Provide the [X, Y] coordinate of the cell's center where the given text is located.  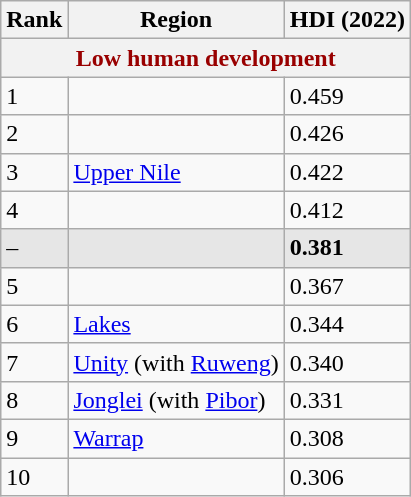
Low human development [206, 58]
Upper Nile [176, 172]
0.308 [347, 438]
Rank [34, 20]
6 [34, 324]
Unity (with Ruweng) [176, 362]
0.381 [347, 248]
7 [34, 362]
Warrap [176, 438]
0.426 [347, 134]
0.412 [347, 210]
0.331 [347, 400]
1 [34, 96]
– [34, 248]
10 [34, 477]
Jonglei (with Pibor) [176, 400]
9 [34, 438]
HDI (2022) [347, 20]
0.344 [347, 324]
Lakes [176, 324]
2 [34, 134]
0.422 [347, 172]
0.340 [347, 362]
4 [34, 210]
0.306 [347, 477]
8 [34, 400]
3 [34, 172]
Region [176, 20]
5 [34, 286]
0.459 [347, 96]
0.367 [347, 286]
